Return (x, y) of the center of cell containing provided text 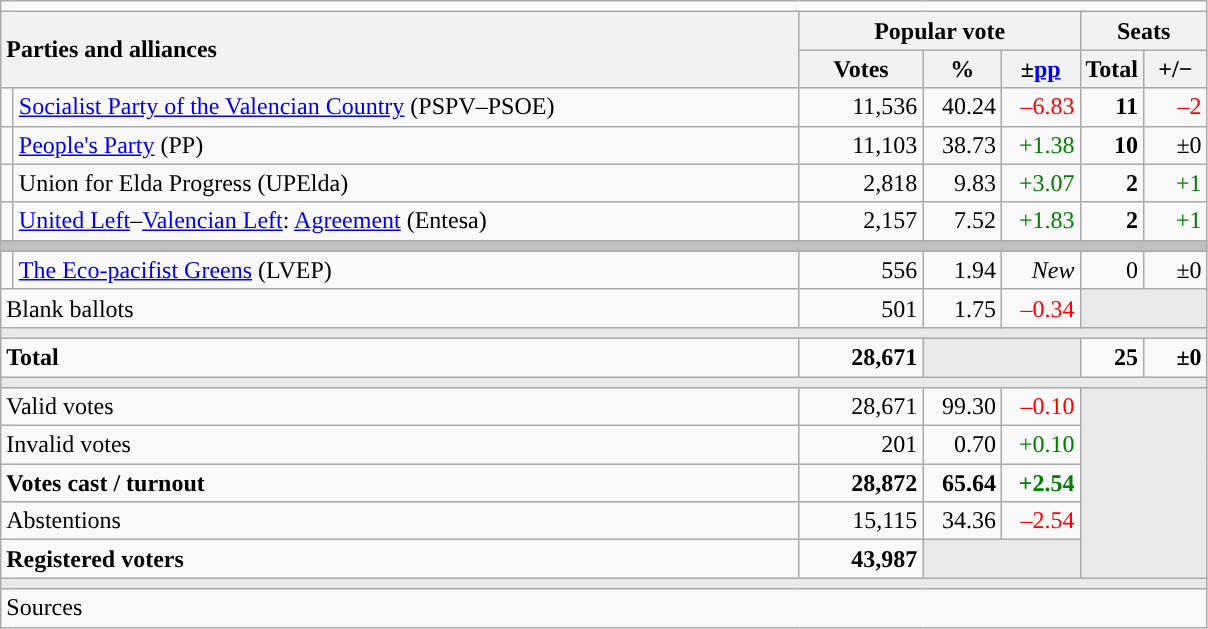
Parties and alliances (400, 50)
Sources (604, 608)
Registered voters (400, 559)
15,115 (861, 521)
Blank ballots (400, 308)
Popular vote (940, 31)
United Left–Valencian Left: Agreement (Entesa) (406, 221)
Votes cast / turnout (400, 483)
New (1040, 270)
Votes (861, 69)
Invalid votes (400, 445)
28,872 (861, 483)
–0.10 (1040, 407)
0 (1112, 270)
501 (861, 308)
43,987 (861, 559)
+2.54 (1040, 483)
The Eco-pacifist Greens (LVEP) (406, 270)
Valid votes (400, 407)
65.64 (962, 483)
% (962, 69)
+1.38 (1040, 145)
Union for Elda Progress (UPElda) (406, 183)
34.36 (962, 521)
Seats (1144, 31)
25 (1112, 357)
Abstentions (400, 521)
+3.07 (1040, 183)
11,103 (861, 145)
+/− (1176, 69)
40.24 (962, 107)
Socialist Party of the Valencian Country (PSPV–PSOE) (406, 107)
1.94 (962, 270)
38.73 (962, 145)
201 (861, 445)
–6.83 (1040, 107)
556 (861, 270)
2,818 (861, 183)
1.75 (962, 308)
+1.83 (1040, 221)
99.30 (962, 407)
10 (1112, 145)
±pp (1040, 69)
+0.10 (1040, 445)
2,157 (861, 221)
–0.34 (1040, 308)
–2.54 (1040, 521)
9.83 (962, 183)
0.70 (962, 445)
7.52 (962, 221)
11 (1112, 107)
11,536 (861, 107)
–2 (1176, 107)
People's Party (PP) (406, 145)
